Find where the given text appears and provide that cell's center as [X, Y] coordinate. 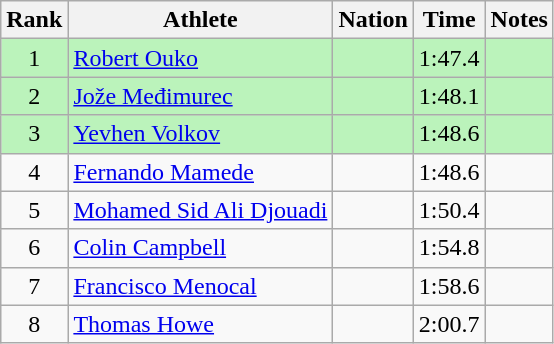
8 [34, 324]
7 [34, 286]
Robert Ouko [200, 58]
Notes [519, 20]
1:47.4 [449, 58]
Colin Campbell [200, 248]
Nation [373, 20]
Athlete [200, 20]
4 [34, 172]
6 [34, 248]
Mohamed Sid Ali Djouadi [200, 210]
Time [449, 20]
1:48.1 [449, 96]
2:00.7 [449, 324]
1 [34, 58]
1:54.8 [449, 248]
Jože Međimurec [200, 96]
2 [34, 96]
Yevhen Volkov [200, 134]
Thomas Howe [200, 324]
1:50.4 [449, 210]
5 [34, 210]
1:58.6 [449, 286]
3 [34, 134]
Francisco Menocal [200, 286]
Rank [34, 20]
Fernando Mamede [200, 172]
